Find where the given text appears and provide that cell's center as (x, y) coordinate. 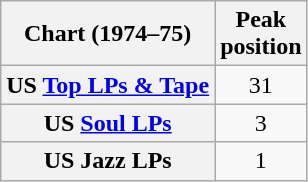
1 (261, 161)
US Jazz LPs (108, 161)
US Soul LPs (108, 123)
Chart (1974–75) (108, 34)
US Top LPs & Tape (108, 85)
31 (261, 85)
3 (261, 123)
Peakposition (261, 34)
